Search for the cell housing the specified text and yield its [X, Y] center coordinate. 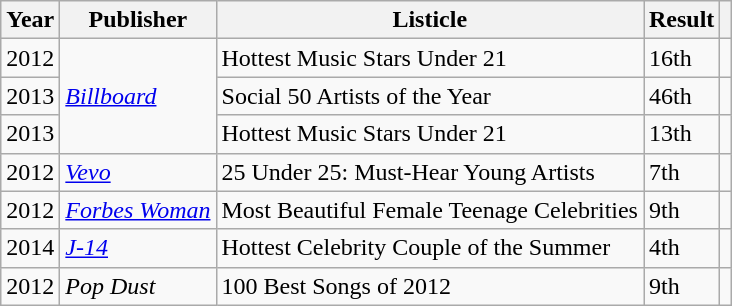
J-14 [138, 248]
4th [682, 248]
Vevo [138, 172]
Year [30, 20]
Forbes Woman [138, 210]
7th [682, 172]
Publisher [138, 20]
Result [682, 20]
Billboard [138, 96]
Hottest Celebrity Couple of the Summer [430, 248]
16th [682, 58]
Pop Dust [138, 286]
46th [682, 96]
25 Under 25: Must-Hear Young Artists [430, 172]
Social 50 Artists of the Year [430, 96]
Most Beautiful Female Teenage Celebrities [430, 210]
13th [682, 134]
100 Best Songs of 2012 [430, 286]
Listicle [430, 20]
2014 [30, 248]
